Provide the [x, y] coordinate of the cell's center where the given text is located.  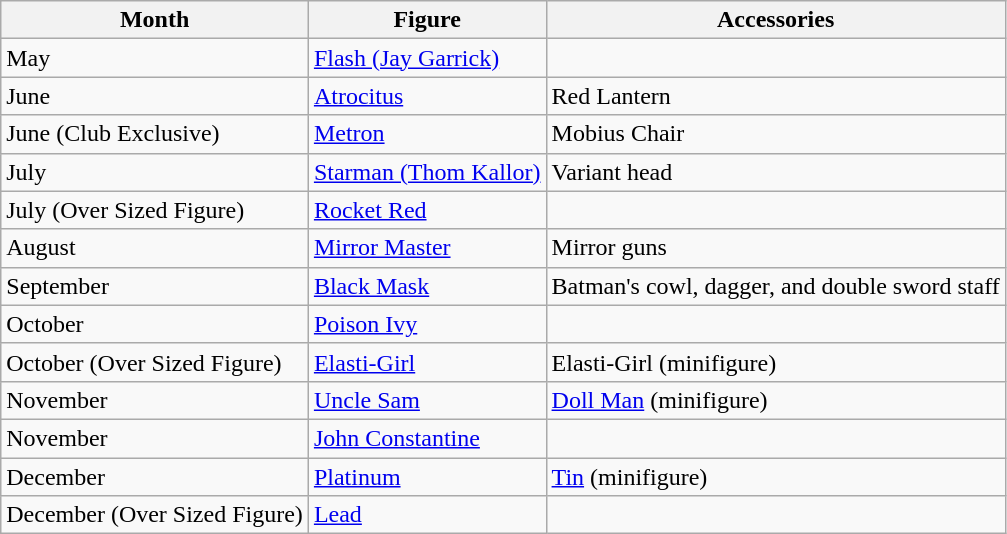
Variant head [776, 172]
Accessories [776, 20]
Uncle Sam [427, 400]
Platinum [427, 477]
Month [155, 20]
October [155, 324]
Mirror guns [776, 248]
October (Over Sized Figure) [155, 362]
Figure [427, 20]
Starman (Thom Kallor) [427, 172]
July (Over Sized Figure) [155, 210]
June [155, 96]
Elasti-Girl [427, 362]
John Constantine [427, 438]
June (Club Exclusive) [155, 134]
August [155, 248]
Batman's cowl, dagger, and double sword staff [776, 286]
Tin (minifigure) [776, 477]
Rocket Red [427, 210]
Atrocitus [427, 96]
Black Mask [427, 286]
May [155, 58]
Metron [427, 134]
Mirror Master [427, 248]
December (Over Sized Figure) [155, 515]
July [155, 172]
September [155, 286]
Flash (Jay Garrick) [427, 58]
Red Lantern [776, 96]
Doll Man (minifigure) [776, 400]
Lead [427, 515]
Elasti-Girl (minifigure) [776, 362]
Poison Ivy [427, 324]
December [155, 477]
Mobius Chair [776, 134]
